Return the [x, y] coordinate for the center point of the cell that contains the specified text.  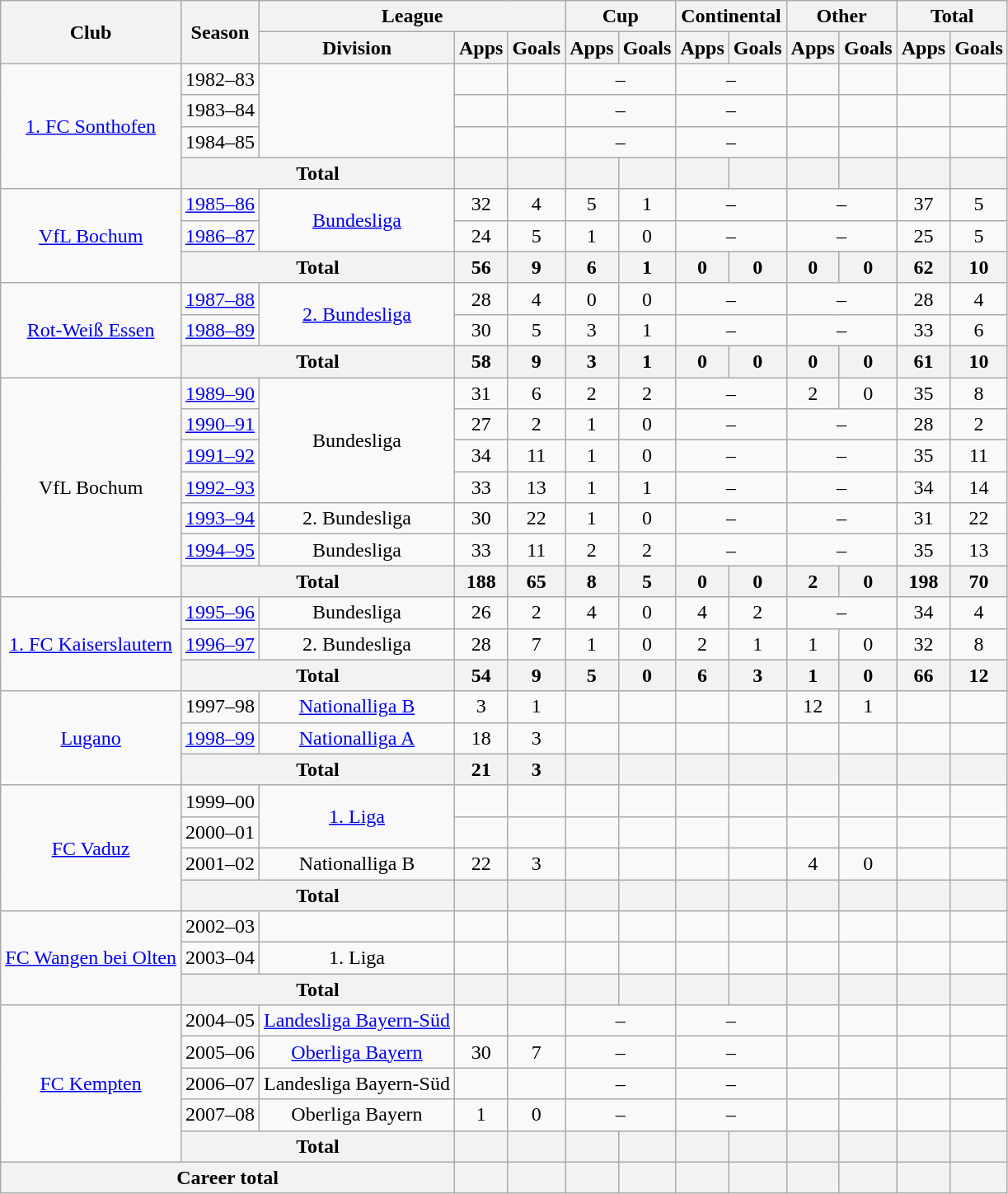
1984–85 [219, 142]
1986–87 [219, 236]
FC Vaduz [91, 848]
Rot-Weiß Essen [91, 330]
1987–88 [219, 298]
Season [219, 32]
2007–08 [219, 1115]
1988–89 [219, 330]
1995–96 [219, 613]
Other [842, 16]
1982–83 [219, 79]
2001–02 [219, 863]
198 [923, 581]
2004–05 [219, 1021]
37 [923, 204]
Lugano [91, 738]
FC Kempten [91, 1084]
26 [481, 613]
27 [481, 425]
1991–92 [219, 456]
66 [923, 675]
1996–97 [219, 644]
Nationalliga A [356, 738]
1992–93 [219, 487]
Career total [227, 1178]
18 [481, 738]
1999–00 [219, 801]
21 [481, 769]
Club [91, 32]
14 [979, 487]
70 [979, 581]
2002–03 [219, 927]
2005–06 [219, 1052]
58 [481, 361]
2000–01 [219, 832]
1990–91 [219, 425]
62 [923, 267]
2006–07 [219, 1084]
1993–94 [219, 519]
1997–98 [219, 707]
54 [481, 675]
1983–84 [219, 110]
1998–99 [219, 738]
Cup [621, 16]
61 [923, 361]
1. FC Sonthofen [91, 126]
1985–86 [219, 204]
League [412, 16]
FC Wangen bei Olten [91, 958]
1994–95 [219, 550]
Division [356, 48]
188 [481, 581]
Continental [731, 16]
56 [481, 267]
24 [481, 236]
1. FC Kaiserslautern [91, 644]
1989–90 [219, 393]
25 [923, 236]
65 [537, 581]
2003–04 [219, 958]
